Output the (X, Y) coordinate of the center of the cell containing the given text.  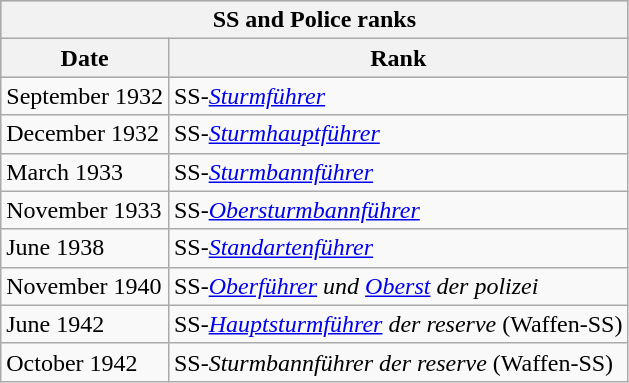
SS-Sturmbannführer (398, 172)
SS-Sturmführer (398, 96)
October 1942 (85, 362)
SS-Sturmbannführer der reserve (Waffen-SS) (398, 362)
March 1933 (85, 172)
June 1942 (85, 324)
November 1933 (85, 210)
September 1932 (85, 96)
Date (85, 58)
June 1938 (85, 248)
SS-Hauptsturmführer der reserve (Waffen-SS) (398, 324)
Rank (398, 58)
December 1932 (85, 134)
SS-Sturmhauptführer (398, 134)
November 1940 (85, 286)
SS and Police ranks (314, 20)
SS-Oberführer und Oberst der polizei (398, 286)
SS-Obersturmbannführer (398, 210)
SS-Standartenführer (398, 248)
